Scan for the cell matching the given text and deliver its (X, Y) coordinate at center. 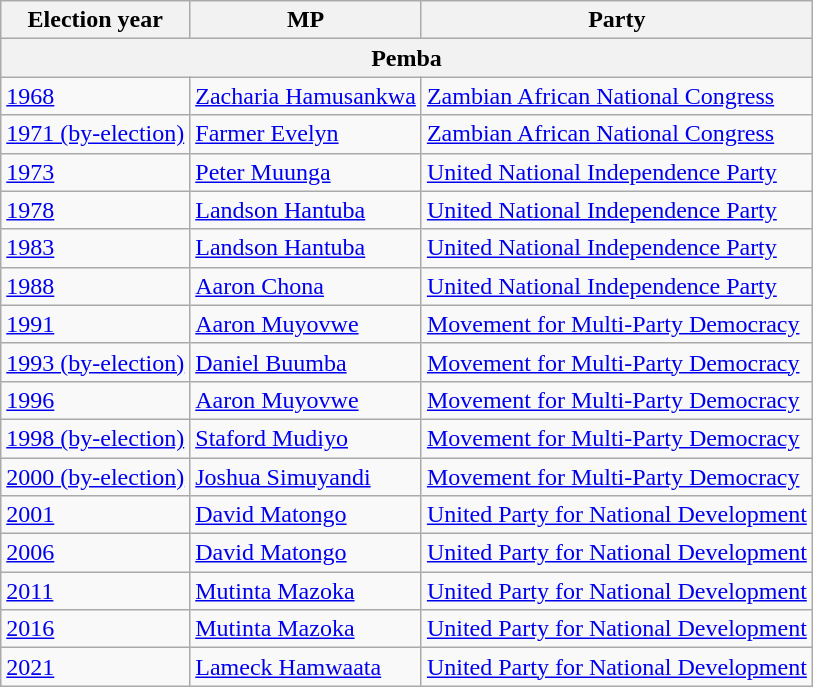
Joshua Simuyandi (306, 477)
Party (616, 20)
2006 (96, 553)
1968 (96, 96)
1988 (96, 286)
Aaron Chona (306, 286)
1983 (96, 248)
Lameck Hamwaata (306, 667)
Pemba (407, 58)
2001 (96, 515)
1991 (96, 324)
1998 (by-election) (96, 438)
Staford Mudiyo (306, 438)
MP (306, 20)
1971 (by-election) (96, 134)
1996 (96, 400)
1973 (96, 172)
Zacharia Hamusankwa (306, 96)
2016 (96, 629)
Farmer Evelyn (306, 134)
1978 (96, 210)
Daniel Buumba (306, 362)
2011 (96, 591)
Election year (96, 20)
2021 (96, 667)
Peter Muunga (306, 172)
1993 (by-election) (96, 362)
2000 (by-election) (96, 477)
